Return the [X, Y] coordinate for the center point of the cell that contains the specified text.  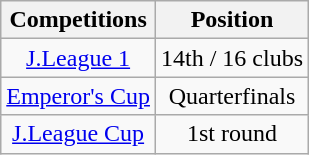
J.League 1 [78, 58]
1st round [232, 134]
Emperor's Cup [78, 96]
Position [232, 20]
Competitions [78, 20]
14th / 16 clubs [232, 58]
Quarterfinals [232, 96]
J.League Cup [78, 134]
